Find where the given text appears and provide that cell's center as (X, Y) coordinate. 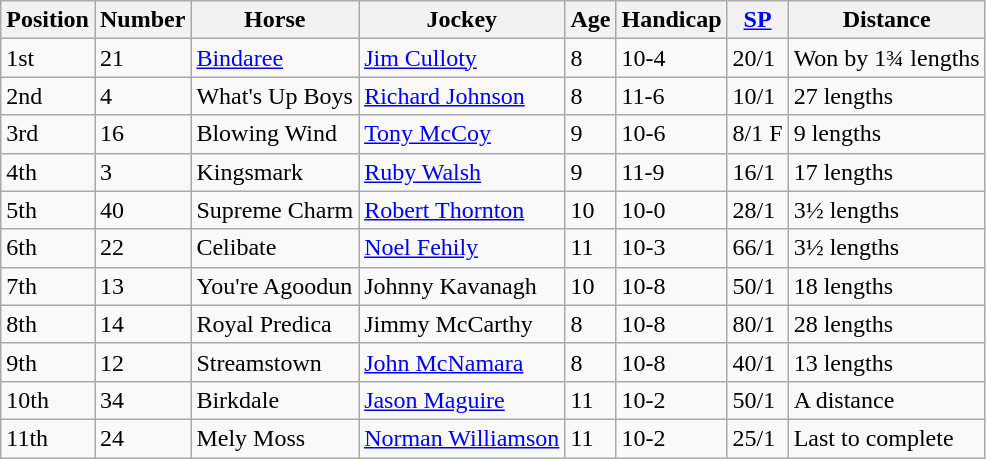
13 lengths (886, 362)
20/1 (758, 58)
8th (48, 324)
Tony McCoy (462, 134)
11-6 (672, 96)
Norman Williamson (462, 438)
Won by 1¾ lengths (886, 58)
11-9 (672, 172)
17 lengths (886, 172)
21 (142, 58)
Supreme Charm (275, 210)
2nd (48, 96)
Celibate (275, 248)
SP (758, 20)
You're Agoodun (275, 286)
Noel Fehily (462, 248)
27 lengths (886, 96)
Birkdale (275, 400)
10-4 (672, 58)
28/1 (758, 210)
Bindaree (275, 58)
8/1 F (758, 134)
Kingsmark (275, 172)
Mely Moss (275, 438)
A distance (886, 400)
John McNamara (462, 362)
Handicap (672, 20)
18 lengths (886, 286)
7th (48, 286)
9th (48, 362)
16/1 (758, 172)
Jim Culloty (462, 58)
22 (142, 248)
Distance (886, 20)
40/1 (758, 362)
3rd (48, 134)
24 (142, 438)
Robert Thornton (462, 210)
Streamstown (275, 362)
10-6 (672, 134)
Number (142, 20)
28 lengths (886, 324)
6th (48, 248)
10/1 (758, 96)
Johnny Kavanagh (462, 286)
1st (48, 58)
25/1 (758, 438)
Ruby Walsh (462, 172)
10th (48, 400)
80/1 (758, 324)
5th (48, 210)
9 lengths (886, 134)
40 (142, 210)
Jason Maguire (462, 400)
14 (142, 324)
Jimmy McCarthy (462, 324)
Horse (275, 20)
Royal Predica (275, 324)
Age (590, 20)
12 (142, 362)
Last to complete (886, 438)
Blowing Wind (275, 134)
34 (142, 400)
13 (142, 286)
4 (142, 96)
4th (48, 172)
11th (48, 438)
16 (142, 134)
What's Up Boys (275, 96)
10-3 (672, 248)
Richard Johnson (462, 96)
Position (48, 20)
Jockey (462, 20)
3 (142, 172)
66/1 (758, 248)
10-0 (672, 210)
